Output the [X, Y] coordinate of the center of the cell containing the given text.  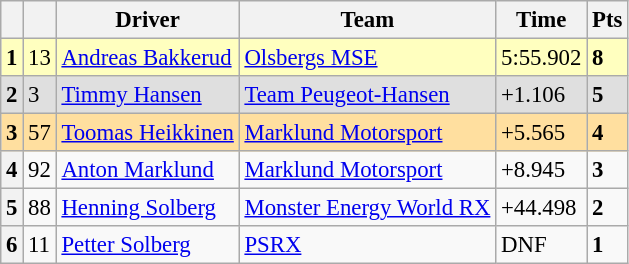
Anton Marklund [148, 170]
Driver [148, 20]
+5.565 [542, 133]
Pts [608, 20]
DNF [542, 245]
Petter Solberg [148, 245]
5:55.902 [542, 58]
+44.498 [542, 208]
88 [40, 208]
Olsbergs MSE [368, 58]
+8.945 [542, 170]
Time [542, 20]
Henning Solberg [148, 208]
Andreas Bakkerud [148, 58]
Monster Energy World RX [368, 208]
Team [368, 20]
Toomas Heikkinen [148, 133]
11 [40, 245]
+1.106 [542, 95]
13 [40, 58]
Team Peugeot-Hansen [368, 95]
Timmy Hansen [148, 95]
92 [40, 170]
8 [608, 58]
PSRX [368, 245]
57 [40, 133]
6 [12, 245]
